Determine the (x, y) coordinate at the center of the cell enclosing the given text.  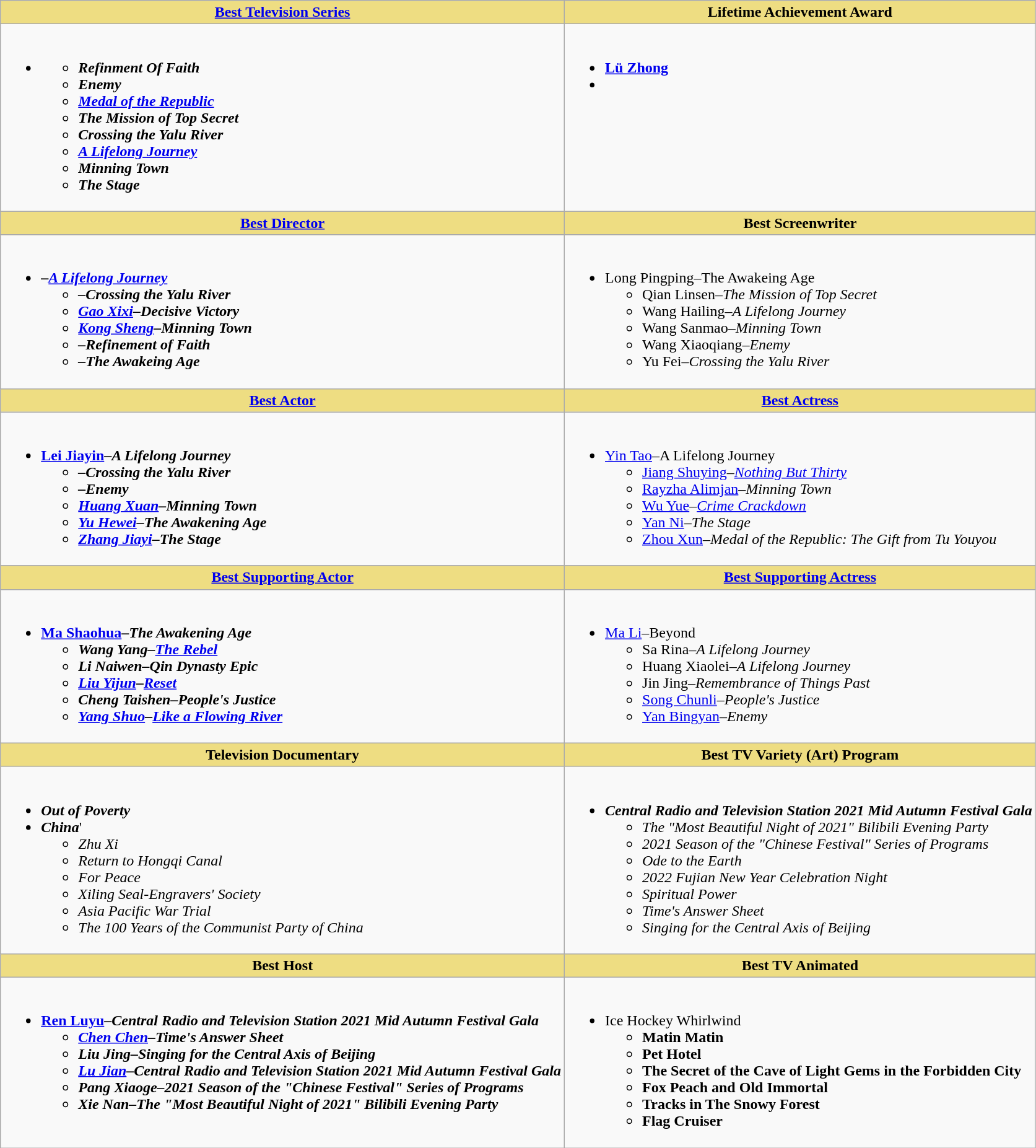
Best Supporting Actor (282, 577)
Television Documentary (282, 755)
Best Screenwriter (800, 223)
Lü Zhong (800, 118)
Best Supporting Actress (800, 577)
Best TV Animated (800, 965)
–A Lifelong Journey–Crossing the Yalu RiverGao Xixi–Decisive VictoryKong Sheng–Minning Town–Refinement of Faith–The Awakeing Age (282, 312)
Best Television Series (282, 12)
Best Host (282, 965)
Best Actor (282, 400)
Refinment Of FaithEnemyMedal of the RepublicThe Mission of Top SecretCrossing the Yalu RiverA Lifelong JourneyMinning TownThe Stage (282, 118)
Lei Jiayin–A Lifelong Journey–Crossing the Yalu River–EnemyHuang Xuan–Minning TownYu Hewei–The Awakening AgeZhang Jiayi–The Stage (282, 489)
Ma Shaohua–The Awakening AgeWang Yang–The RebelLi Naiwen–Qin Dynasty EpicLiu Yijun–ResetCheng Taishen–People's JusticeYang Shuo–Like a Flowing River (282, 666)
Best Actress (800, 400)
Lifetime Achievement Award (800, 12)
Best Director (282, 223)
Best TV Variety (Art) Program (800, 755)
